Pinpoint the cell where the given text exists, returning its [X, Y] midpoint coordinate. 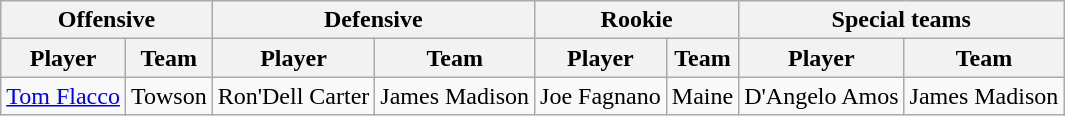
Towson [168, 96]
Ron'Dell Carter [294, 96]
Rookie [637, 20]
Tom Flacco [64, 96]
Special teams [902, 20]
Defensive [373, 20]
D'Angelo Amos [822, 96]
Offensive [106, 20]
Maine [702, 96]
Joe Fagnano [601, 96]
